Return the (x, y) coordinate for the center point of the cell that contains the specified text.  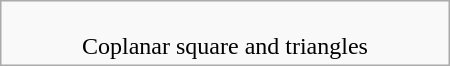
Coplanar square and triangles (225, 34)
